From the cell containing the given text, extract its center point as (X, Y) coordinate. 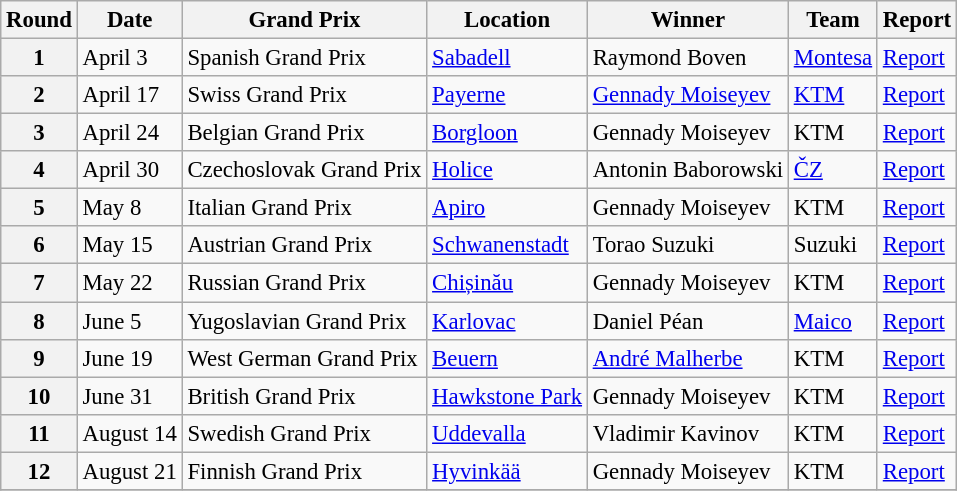
April 24 (130, 133)
Schwanenstadt (508, 245)
ČZ (832, 170)
Sabadell (508, 58)
4 (39, 170)
Czechoslovak Grand Prix (304, 170)
Antonin Baborowski (688, 170)
Chișinău (508, 283)
Finnish Grand Prix (304, 471)
April 30 (130, 170)
Italian Grand Prix (304, 208)
Belgian Grand Prix (304, 133)
August 14 (130, 433)
Holice (508, 170)
May 8 (130, 208)
12 (39, 471)
June 19 (130, 358)
April 3 (130, 58)
Apiro (508, 208)
5 (39, 208)
Hyvinkää (508, 471)
Winner (688, 20)
Hawkstone Park (508, 396)
André Malherbe (688, 358)
Payerne (508, 95)
Spanish Grand Prix (304, 58)
2 (39, 95)
Date (130, 20)
Maico (832, 321)
11 (39, 433)
3 (39, 133)
Borgloon (508, 133)
May 15 (130, 245)
Location (508, 20)
June 31 (130, 396)
Torao Suzuki (688, 245)
7 (39, 283)
Raymond Boven (688, 58)
Uddevalla (508, 433)
Yugoslavian Grand Prix (304, 321)
August 21 (130, 471)
Austrian Grand Prix (304, 245)
April 17 (130, 95)
Beuern (508, 358)
May 22 (130, 283)
Vladimir Kavinov (688, 433)
Montesa (832, 58)
Swedish Grand Prix (304, 433)
Russian Grand Prix (304, 283)
Swiss Grand Prix (304, 95)
6 (39, 245)
1 (39, 58)
Round (39, 20)
Team (832, 20)
10 (39, 396)
British Grand Prix (304, 396)
West German Grand Prix (304, 358)
Daniel Péan (688, 321)
9 (39, 358)
8 (39, 321)
June 5 (130, 321)
Grand Prix (304, 20)
Karlovac (508, 321)
Suzuki (832, 245)
